Pinpoint the cell where the given text exists, returning its [x, y] midpoint coordinate. 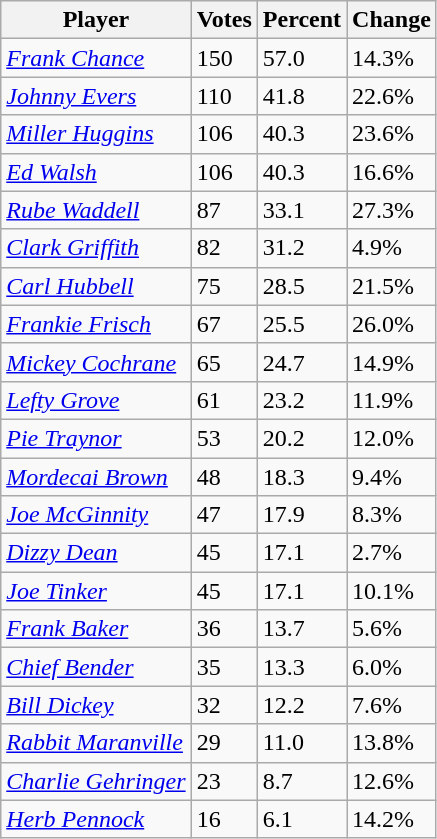
29 [224, 743]
5.6% [392, 629]
Johnny Evers [96, 96]
Mordecai Brown [96, 477]
23.6% [392, 134]
8.3% [392, 515]
33.1 [302, 210]
7.6% [392, 705]
75 [224, 286]
48 [224, 477]
14.2% [392, 819]
65 [224, 362]
27.3% [392, 210]
Rabbit Maranville [96, 743]
11.0 [302, 743]
57.0 [302, 58]
150 [224, 58]
Charlie Gehringer [96, 781]
16.6% [392, 172]
12.0% [392, 438]
Pie Traynor [96, 438]
12.6% [392, 781]
13.8% [392, 743]
Miller Huggins [96, 134]
8.7 [302, 781]
Joe Tinker [96, 591]
14.3% [392, 58]
36 [224, 629]
23 [224, 781]
13.3 [302, 667]
20.2 [302, 438]
13.7 [302, 629]
Ed Walsh [96, 172]
32 [224, 705]
Player [96, 20]
87 [224, 210]
24.7 [302, 362]
26.0% [392, 324]
Herb Pennock [96, 819]
Frank Chance [96, 58]
11.9% [392, 400]
Frank Baker [96, 629]
28.5 [302, 286]
Carl Hubbell [96, 286]
17.9 [302, 515]
47 [224, 515]
53 [224, 438]
67 [224, 324]
Percent [302, 20]
6.1 [302, 819]
4.9% [392, 248]
41.8 [302, 96]
12.2 [302, 705]
22.6% [392, 96]
Votes [224, 20]
82 [224, 248]
35 [224, 667]
Dizzy Dean [96, 553]
21.5% [392, 286]
6.0% [392, 667]
Rube Waddell [96, 210]
Chief Bender [96, 667]
Bill Dickey [96, 705]
Clark Griffith [96, 248]
23.2 [302, 400]
Joe McGinnity [96, 515]
61 [224, 400]
Change [392, 20]
Frankie Frisch [96, 324]
9.4% [392, 477]
18.3 [302, 477]
Lefty Grove [96, 400]
14.9% [392, 362]
2.7% [392, 553]
25.5 [302, 324]
10.1% [392, 591]
110 [224, 96]
31.2 [302, 248]
Mickey Cochrane [96, 362]
16 [224, 819]
